Locate the cell with the specified text and output its [X, Y] center coordinate. 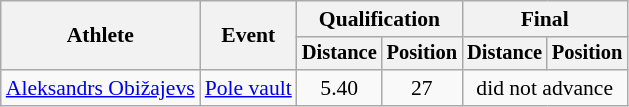
Athlete [100, 36]
Pole vault [248, 88]
did not advance [544, 88]
Final [544, 19]
27 [422, 88]
Qualification [380, 19]
Aleksandrs Obižajevs [100, 88]
5.40 [340, 88]
Event [248, 36]
